From the cell containing the given text, extract its center point as [X, Y] coordinate. 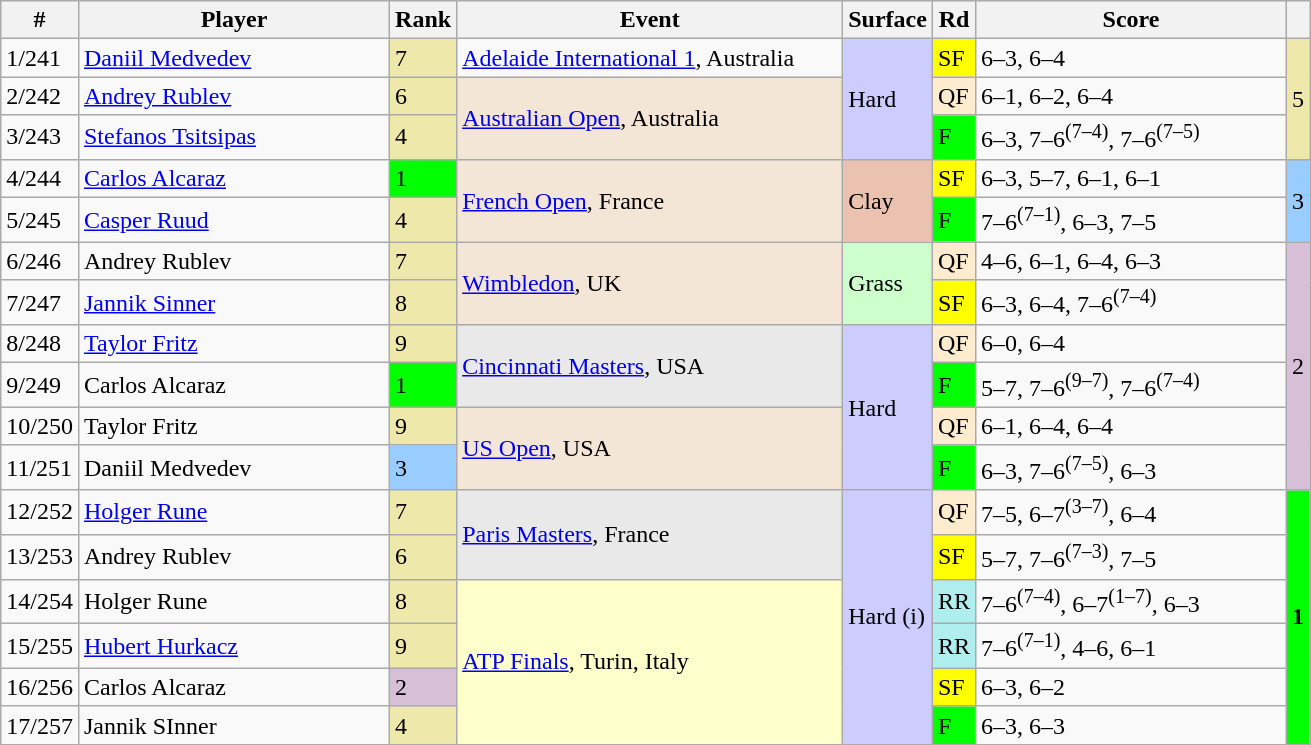
15/255 [40, 646]
6/246 [40, 261]
7–6(7–1), 6–3, 7–5 [1132, 220]
6–3, 6–4 [1132, 58]
Hard (i) [888, 617]
6–1, 6–4, 6–4 [1132, 426]
# [40, 20]
10/250 [40, 426]
Australian Open, Australia [650, 118]
Grass [888, 284]
17/257 [40, 725]
14/254 [40, 602]
Hubert Hurkacz [234, 646]
12/252 [40, 512]
5/245 [40, 220]
Jannik Sinner [234, 302]
6–3, 7–6(7–4), 7–6(7–5) [1132, 138]
Stefanos Tsitsipas [234, 138]
Rank [424, 20]
2/242 [40, 96]
16/256 [40, 687]
Wimbledon, UK [650, 284]
Score [1132, 20]
7/247 [40, 302]
US Open, USA [650, 448]
1/241 [40, 58]
6–1, 6–2, 6–4 [1132, 96]
Adelaide International 1, Australia [650, 58]
6–0, 6–4 [1132, 344]
6–3, 7–6(7–5), 6–3 [1132, 468]
4/244 [40, 178]
4–6, 6–1, 6–4, 6–3 [1132, 261]
7–5, 6–7(3–7), 6–4 [1132, 512]
3/243 [40, 138]
Rd [954, 20]
5 [1298, 100]
Event [650, 20]
ATP Finals, Turin, Italy [650, 662]
Jannik SInner [234, 725]
Clay [888, 200]
6–3, 6–2 [1132, 687]
Cincinnati Masters, USA [650, 366]
13/253 [40, 558]
9/249 [40, 386]
Player [234, 20]
7–6(7–1), 4–6, 6–1 [1132, 646]
6–3, 6–4, 7–6(7–4) [1132, 302]
11/251 [40, 468]
French Open, France [650, 200]
6–3, 5–7, 6–1, 6–1 [1132, 178]
5–7, 7–6(7–3), 7–5 [1132, 558]
6–3, 6–3 [1132, 725]
7–6(7–4), 6–7(1–7), 6–3 [1132, 602]
8/248 [40, 344]
Surface [888, 20]
5–7, 7–6(9–7), 7–6(7–4) [1132, 386]
Casper Ruud [234, 220]
Paris Masters, France [650, 534]
